Extract the (x, y) coordinate from the center of the cell holding the provided text.  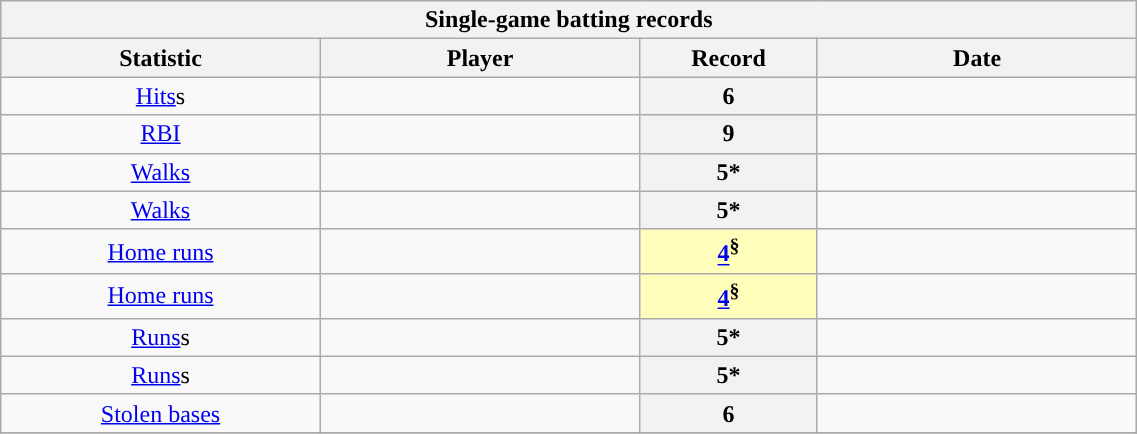
Stolen bases (161, 413)
RBI (161, 134)
9 (728, 134)
Player (480, 58)
Date (977, 58)
Hitss (161, 96)
Single-game batting records (569, 20)
Record (728, 58)
Statistic (161, 58)
